Find where the given text appears and provide that cell's center as (X, Y) coordinate. 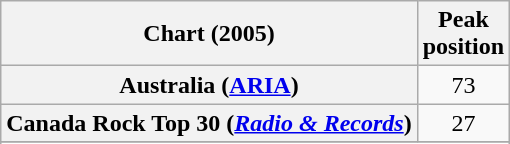
Canada Rock Top 30 (Radio & Records) (209, 123)
73 (463, 85)
27 (463, 123)
Peakposition (463, 34)
Chart (2005) (209, 34)
Australia (ARIA) (209, 85)
